Output the (X, Y) coordinate of the center of the cell containing the given text.  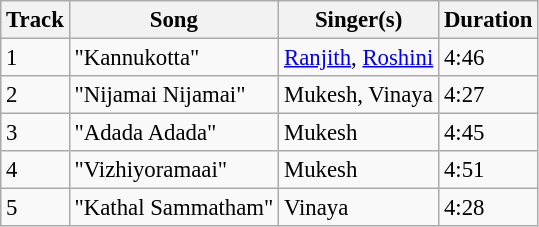
Singer(s) (359, 20)
Mukesh, Vinaya (359, 95)
Track (35, 20)
4 (35, 170)
4:46 (488, 58)
4:27 (488, 95)
Vinaya (359, 208)
1 (35, 58)
Duration (488, 20)
"Vizhiyoramaai" (174, 170)
4:28 (488, 208)
"Kathal Sammatham" (174, 208)
4:51 (488, 170)
4:45 (488, 133)
5 (35, 208)
3 (35, 133)
"Adada Adada" (174, 133)
2 (35, 95)
"Kannukotta" (174, 58)
Song (174, 20)
"Nijamai Nijamai" (174, 95)
Ranjith, Roshini (359, 58)
